Output the [X, Y] coordinate of the center of the cell containing the given text.  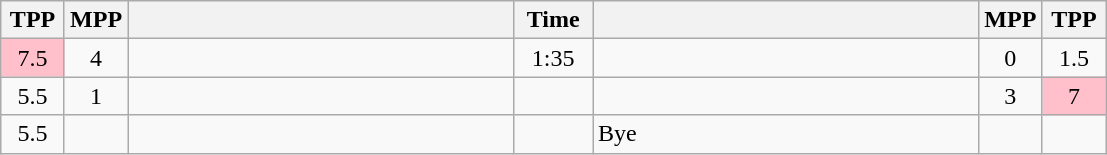
3 [1011, 96]
7.5 [33, 58]
1 [96, 96]
7 [1074, 96]
1.5 [1074, 58]
0 [1011, 58]
Bye [785, 134]
1:35 [554, 58]
4 [96, 58]
Time [554, 20]
